Output the (x, y) coordinate of the center of the cell containing the given text.  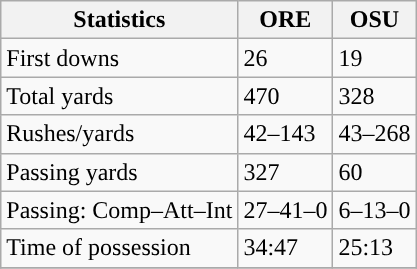
34:47 (286, 248)
Rushes/yards (120, 134)
Passing: Comp–Att–Int (120, 210)
Time of possession (120, 248)
43–268 (374, 134)
OSU (374, 20)
26 (286, 58)
60 (374, 172)
19 (374, 58)
Statistics (120, 20)
ORE (286, 20)
25:13 (374, 248)
328 (374, 96)
27–41–0 (286, 210)
Passing yards (120, 172)
327 (286, 172)
6–13–0 (374, 210)
42–143 (286, 134)
First downs (120, 58)
470 (286, 96)
Total yards (120, 96)
